Return [x, y] of the center of cell containing provided text 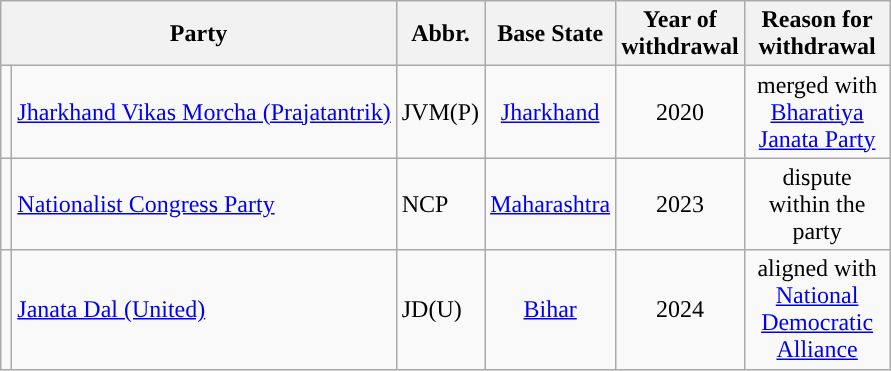
JD(U) [440, 310]
dispute within the party [817, 204]
Year of withdrawal [680, 34]
Nationalist Congress Party [204, 204]
2020 [680, 112]
Jharkhand [550, 112]
Party [198, 34]
Reason for withdrawal [817, 34]
2023 [680, 204]
Jharkhand Vikas Morcha (Prajatantrik) [204, 112]
Bihar [550, 310]
Base State [550, 34]
aligned with National Democratic Alliance [817, 310]
JVM(P) [440, 112]
2024 [680, 310]
Maharashtra [550, 204]
merged with Bharatiya Janata Party [817, 112]
NCP [440, 204]
Abbr. [440, 34]
Janata Dal (United) [204, 310]
